Locate the cell with the specified text and output its (x, y) center coordinate. 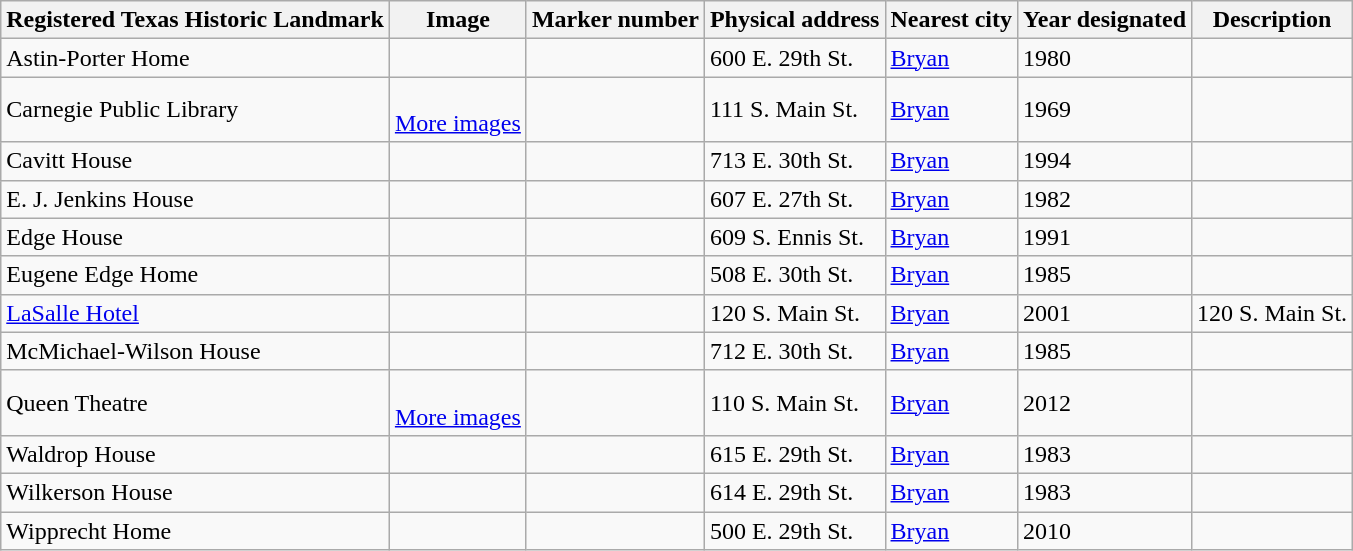
111 S. Main St. (794, 110)
500 E. 29th St. (794, 531)
615 E. 29th St. (794, 454)
1991 (1105, 237)
110 S. Main St. (794, 402)
Physical address (794, 20)
Astin-Porter Home (196, 58)
607 E. 27th St. (794, 199)
Edge House (196, 237)
Marker number (615, 20)
Waldrop House (196, 454)
Wipprecht Home (196, 531)
Nearest city (952, 20)
1982 (1105, 199)
1994 (1105, 161)
2001 (1105, 313)
Description (1272, 20)
LaSalle Hotel (196, 313)
609 S. Ennis St. (794, 237)
2010 (1105, 531)
Cavitt House (196, 161)
600 E. 29th St. (794, 58)
713 E. 30th St. (794, 161)
2012 (1105, 402)
508 E. 30th St. (794, 275)
Wilkerson House (196, 492)
Year designated (1105, 20)
614 E. 29th St. (794, 492)
E. J. Jenkins House (196, 199)
1980 (1105, 58)
McMichael-Wilson House (196, 351)
Eugene Edge Home (196, 275)
Carnegie Public Library (196, 110)
712 E. 30th St. (794, 351)
1969 (1105, 110)
Queen Theatre (196, 402)
Registered Texas Historic Landmark (196, 20)
Image (458, 20)
